Detect which cell encompasses the target text, then output its [X, Y] center coordinate. 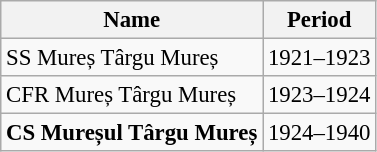
CS Mureșul Târgu Mureș [132, 133]
CFR Mureș Târgu Mureș [132, 95]
1924–1940 [320, 133]
1921–1923 [320, 58]
Name [132, 20]
1923–1924 [320, 95]
SS Mureș Târgu Mureș [132, 58]
Period [320, 20]
